Search for the cell housing the specified text and yield its [x, y] center coordinate. 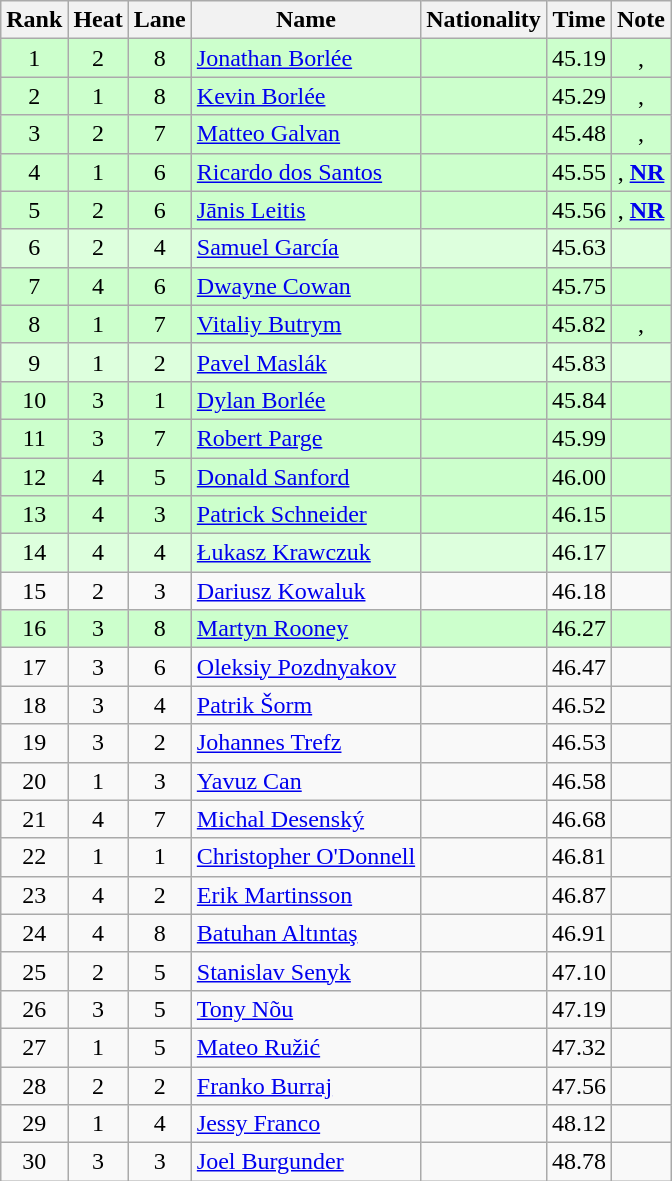
Mateo Ružić [306, 1047]
Batuhan Altıntaş [306, 933]
45.84 [578, 400]
Dariusz Kowaluk [306, 591]
20 [34, 781]
46.17 [578, 553]
Erik Martinsson [306, 895]
48.78 [578, 1162]
45.19 [578, 58]
Matteo Galvan [306, 134]
9 [34, 362]
Johannes Trefz [306, 743]
46.81 [578, 857]
46.58 [578, 781]
19 [34, 743]
45.82 [578, 324]
24 [34, 933]
48.12 [578, 1124]
46.91 [578, 933]
46.87 [578, 895]
Yavuz Can [306, 781]
14 [34, 553]
26 [34, 1009]
13 [34, 515]
47.32 [578, 1047]
Joel Burgunder [306, 1162]
45.99 [578, 438]
Franko Burraj [306, 1085]
17 [34, 667]
47.19 [578, 1009]
Oleksiy Pozdnyakov [306, 667]
45.48 [578, 134]
45.56 [578, 210]
Christopher O'Donnell [306, 857]
Rank [34, 20]
45.55 [578, 172]
Name [306, 20]
Lane [160, 20]
Patrik Šorm [306, 705]
Note [640, 20]
10 [34, 400]
Tony Nõu [306, 1009]
Nationality [484, 20]
Jonathan Borlée [306, 58]
23 [34, 895]
Pavel Maslák [306, 362]
45.75 [578, 286]
25 [34, 971]
Patrick Schneider [306, 515]
Michal Desenský [306, 819]
46.18 [578, 591]
28 [34, 1085]
Łukasz Krawczuk [306, 553]
Dwayne Cowan [306, 286]
47.10 [578, 971]
47.56 [578, 1085]
Dylan Borlée [306, 400]
11 [34, 438]
46.53 [578, 743]
Ricardo dos Santos [306, 172]
Samuel García [306, 248]
21 [34, 819]
Donald Sanford [306, 477]
16 [34, 629]
Time [578, 20]
46.15 [578, 515]
46.52 [578, 705]
Kevin Borlée [306, 96]
46.27 [578, 629]
22 [34, 857]
15 [34, 591]
Heat [98, 20]
45.83 [578, 362]
46.00 [578, 477]
Stanislav Senyk [306, 971]
Jānis Leitis [306, 210]
Vitaliy Butrym [306, 324]
12 [34, 477]
46.68 [578, 819]
27 [34, 1047]
45.63 [578, 248]
Jessy Franco [306, 1124]
45.29 [578, 96]
46.47 [578, 667]
30 [34, 1162]
29 [34, 1124]
Robert Parge [306, 438]
18 [34, 705]
Martyn Rooney [306, 629]
